Return (x, y) of the center of cell containing provided text 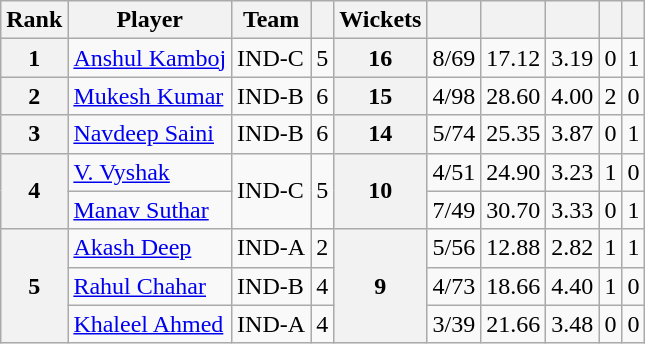
4/51 (454, 172)
Khaleel Ahmed (150, 324)
4/73 (454, 286)
8/69 (454, 58)
3 (34, 134)
3.23 (572, 172)
4.00 (572, 96)
Akash Deep (150, 248)
Player (150, 20)
3/39 (454, 324)
28.60 (514, 96)
Mukesh Kumar (150, 96)
25.35 (514, 134)
3.87 (572, 134)
24.90 (514, 172)
3.33 (572, 210)
Manav Suthar (150, 210)
Team (272, 20)
Navdeep Saini (150, 134)
4.40 (572, 286)
3.48 (572, 324)
5/74 (454, 134)
Rahul Chahar (150, 286)
17.12 (514, 58)
18.66 (514, 286)
5/56 (454, 248)
2.82 (572, 248)
4/98 (454, 96)
Anshul Kamboj (150, 58)
9 (380, 286)
30.70 (514, 210)
15 (380, 96)
Rank (34, 20)
21.66 (514, 324)
16 (380, 58)
14 (380, 134)
12.88 (514, 248)
10 (380, 191)
V. Vyshak (150, 172)
3.19 (572, 58)
Wickets (380, 20)
7/49 (454, 210)
